Output the [x, y] coordinate of the center of the cell containing the given text.  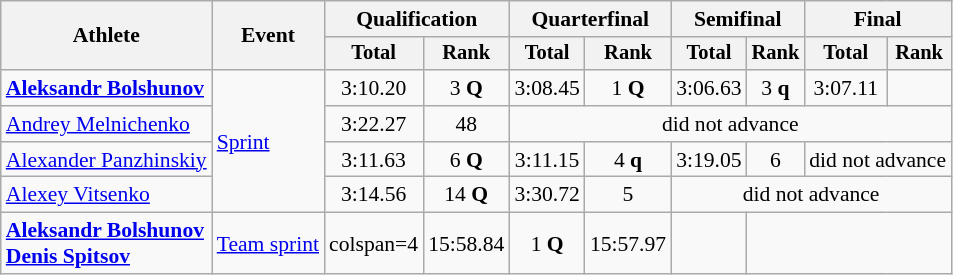
5 [628, 195]
15:57.97 [628, 244]
Team sprint [268, 244]
3:19.05 [708, 160]
3:06.63 [708, 88]
Event [268, 36]
6 Q [466, 160]
14 Q [466, 195]
Andrey Melnichenko [106, 124]
15:58.84 [466, 244]
Aleksandr Bolshunov [106, 88]
Semifinal [738, 19]
4 q [628, 160]
3 Q [466, 88]
6 [776, 160]
Quarterfinal [590, 19]
3 q [776, 88]
colspan=4 [374, 244]
Qualification [416, 19]
3:07.11 [846, 88]
Final [878, 19]
3:30.72 [546, 195]
3:10.20 [374, 88]
3:11.63 [374, 160]
3:11.15 [546, 160]
Alexander Panzhinskiy [106, 160]
3:08.45 [546, 88]
3:14.56 [374, 195]
Aleksandr BolshunovDenis Spitsov [106, 244]
48 [466, 124]
Athlete [106, 36]
3:22.27 [374, 124]
Sprint [268, 141]
Alexey Vitsenko [106, 195]
